For the text-containing cell, return its midpoint in (X, Y) coordinate format. 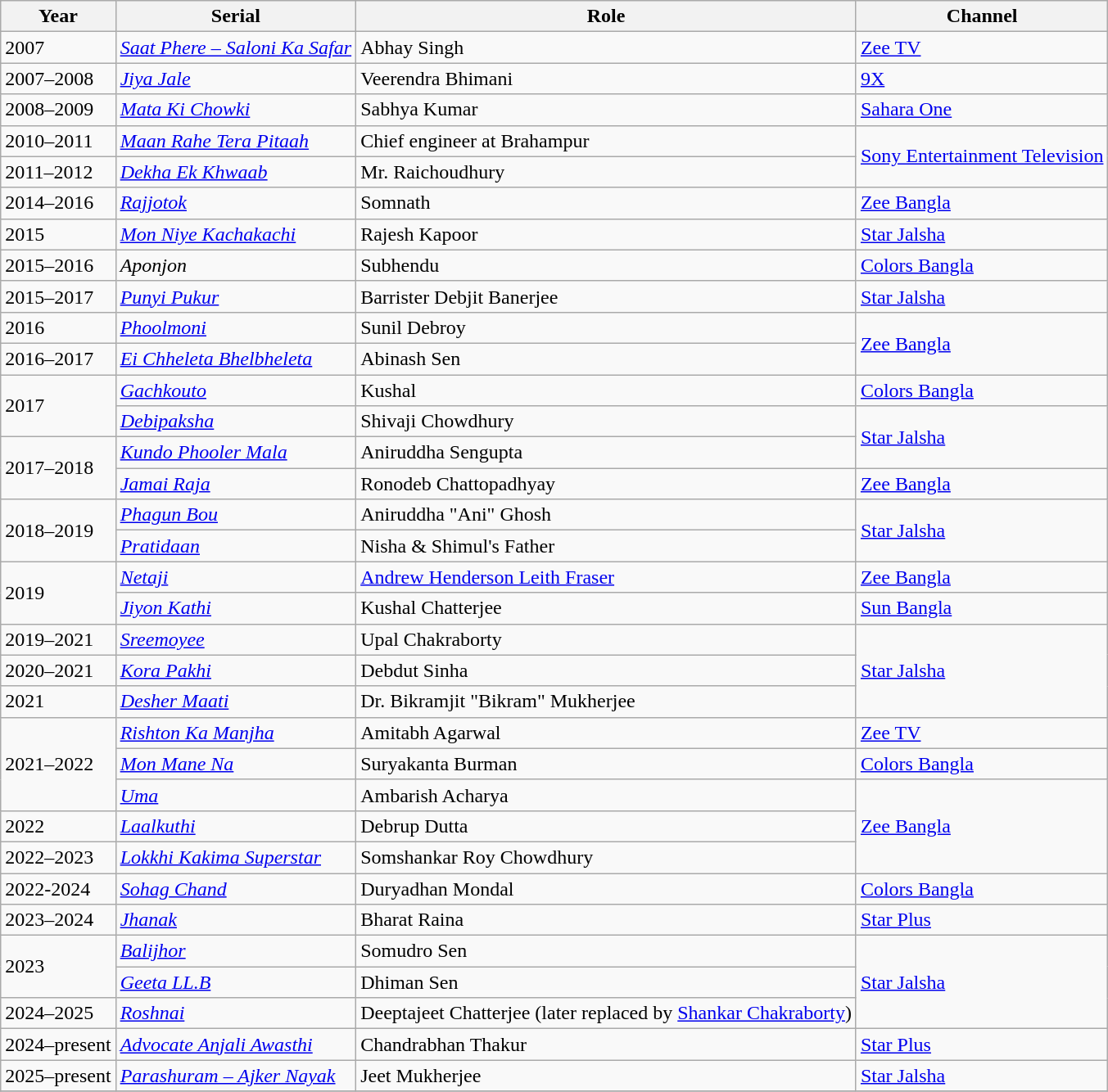
Sreemoyee (236, 639)
Chief engineer at Brahampur (606, 141)
Aponjon (236, 265)
2021–2022 (58, 764)
Jhanak (236, 920)
Sabhya Kumar (606, 110)
2023–2024 (58, 920)
Year (58, 16)
Parashuram – Ajker Nayak (236, 1076)
Suryakanta Burman (606, 764)
2022 (58, 826)
Netaji (236, 577)
2024–present (58, 1045)
Deeptajeet Chatterjee (later replaced by Shankar Chakraborty) (606, 1013)
Pratidaan (236, 546)
Ronodeb Chattopadhyay (606, 484)
2020–2021 (58, 670)
2022–2023 (58, 857)
Jamai Raja (236, 484)
Veerendra Bhimani (606, 79)
Rajjotok (236, 203)
Ambarish Acharya (606, 795)
Mata Ki Chowki (236, 110)
Somudro Sen (606, 951)
Desher Maati (236, 702)
Nisha & Shimul's Father (606, 546)
Lokkhi Kakima Superstar (236, 857)
Geeta LL.B (236, 982)
Rajesh Kapoor (606, 234)
2022-2024 (58, 888)
Kora Pakhi (236, 670)
2007–2008 (58, 79)
Channel (982, 16)
Serial (236, 16)
Jiyon Kathi (236, 608)
Sony Entertainment Television (982, 156)
Gachkouto (236, 390)
2011–2012 (58, 172)
Punyi Pukur (236, 296)
Shivaji Chowdhury (606, 422)
Saat Phere – Saloni Ka Safar (236, 47)
2015 (58, 234)
Kundo Phooler Mala (236, 453)
Roshnai (236, 1013)
Dhiman Sen (606, 982)
2008–2009 (58, 110)
2015–2016 (58, 265)
Phagun Bou (236, 515)
2010–2011 (58, 141)
Chandrabhan Thakur (606, 1045)
Balijhor (236, 951)
2017 (58, 406)
2021 (58, 702)
Andrew Henderson Leith Fraser (606, 577)
Abinash Sen (606, 359)
Upal Chakraborty (606, 639)
Bharat Raina (606, 920)
9X (982, 79)
Phoolmoni (236, 327)
Debrup Dutta (606, 826)
Jiya Jale (236, 79)
Mon Mane Na (236, 764)
Sun Bangla (982, 608)
Sahara One (982, 110)
2014–2016 (58, 203)
Laalkuthi (236, 826)
Aniruddha Sengupta (606, 453)
Mr. Raichoudhury (606, 172)
2016–2017 (58, 359)
Aniruddha "Ani" Ghosh (606, 515)
Kushal Chatterjee (606, 608)
2016 (58, 327)
Debdut Sinha (606, 670)
2017–2018 (58, 468)
2018–2019 (58, 530)
2024–2025 (58, 1013)
Jeet Mukherjee (606, 1076)
Debipaksha (236, 422)
2023 (58, 967)
Subhendu (606, 265)
2025–present (58, 1076)
Sunil Debroy (606, 327)
Kushal (606, 390)
2015–2017 (58, 296)
Somshankar Roy Chowdhury (606, 857)
Somnath (606, 203)
Role (606, 16)
Sohag Chand (236, 888)
Maan Rahe Tera Pitaah (236, 141)
2007 (58, 47)
Mon Niye Kachakachi (236, 234)
Rishton Ka Manjha (236, 733)
Dekha Ek Khwaab (236, 172)
2019 (58, 593)
Amitabh Agarwal (606, 733)
Ei Chheleta Bhelbheleta (236, 359)
2019–2021 (58, 639)
Uma (236, 795)
Advocate Anjali Awasthi (236, 1045)
Dr. Bikramjit "Bikram" Mukherjee (606, 702)
Duryadhan Mondal (606, 888)
Barrister Debjit Banerjee (606, 296)
Abhay Singh (606, 47)
